Determine the [x, y] coordinate at the center of the cell enclosing the given text.  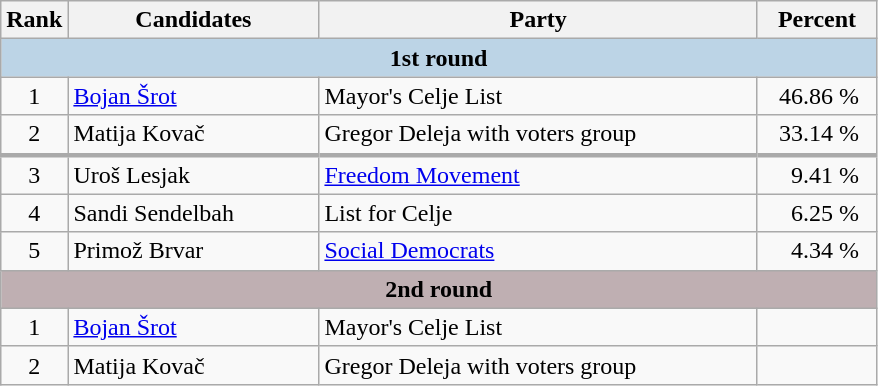
4 [34, 213]
46.86 % [816, 96]
33.14 % [816, 135]
Rank [34, 20]
2nd round [439, 289]
6.25 % [816, 213]
1st round [439, 58]
Primož Brvar [194, 251]
Percent [816, 20]
Freedom Movement [538, 174]
5 [34, 251]
List for Celje [538, 213]
Candidates [194, 20]
4.34 % [816, 251]
3 [34, 174]
Social Democrats [538, 251]
Uroš Lesjak [194, 174]
9.41 % [816, 174]
Sandi Sendelbah [194, 213]
Party [538, 20]
